Identify which cell holds the provided text, then report its [x, y] central coordinate. 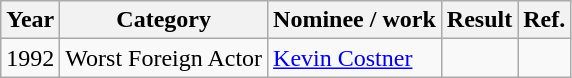
Nominee / work [355, 20]
Kevin Costner [355, 58]
1992 [30, 58]
Year [30, 20]
Ref. [544, 20]
Worst Foreign Actor [164, 58]
Result [479, 20]
Category [164, 20]
